Return [x, y] of the center of cell containing provided text 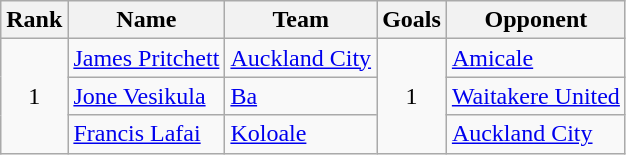
Ba [301, 96]
Name [146, 20]
Opponent [536, 20]
Jone Vesikula [146, 96]
Waitakere United [536, 96]
Rank [34, 20]
Amicale [536, 58]
Team [301, 20]
Koloale [301, 134]
Francis Lafai [146, 134]
Goals [412, 20]
James Pritchett [146, 58]
